Search for the cell housing the specified text and yield its [X, Y] center coordinate. 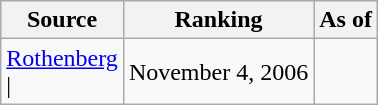
Ranking [218, 20]
Source [62, 20]
November 4, 2006 [218, 72]
As of [346, 20]
Rothenberg| [62, 72]
